Pinpoint the cell where the given text exists, returning its [x, y] midpoint coordinate. 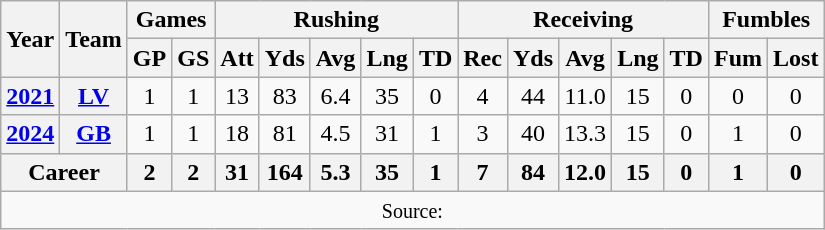
2021 [30, 96]
2024 [30, 134]
Source: [412, 210]
Att [237, 58]
LV [94, 96]
164 [284, 172]
Rushing [336, 20]
44 [532, 96]
Rec [483, 58]
4 [483, 96]
Year [30, 39]
GB [94, 134]
Career [64, 172]
6.4 [336, 96]
Lost [796, 58]
Receiving [584, 20]
13.3 [586, 134]
Fum [738, 58]
3 [483, 134]
11.0 [586, 96]
7 [483, 172]
4.5 [336, 134]
12.0 [586, 172]
Games [170, 20]
40 [532, 134]
5.3 [336, 172]
13 [237, 96]
84 [532, 172]
83 [284, 96]
81 [284, 134]
Team [94, 39]
GS [194, 58]
GP [149, 58]
18 [237, 134]
Fumbles [766, 20]
